Return the (x, y) coordinate for the center point of the cell that contains the specified text.  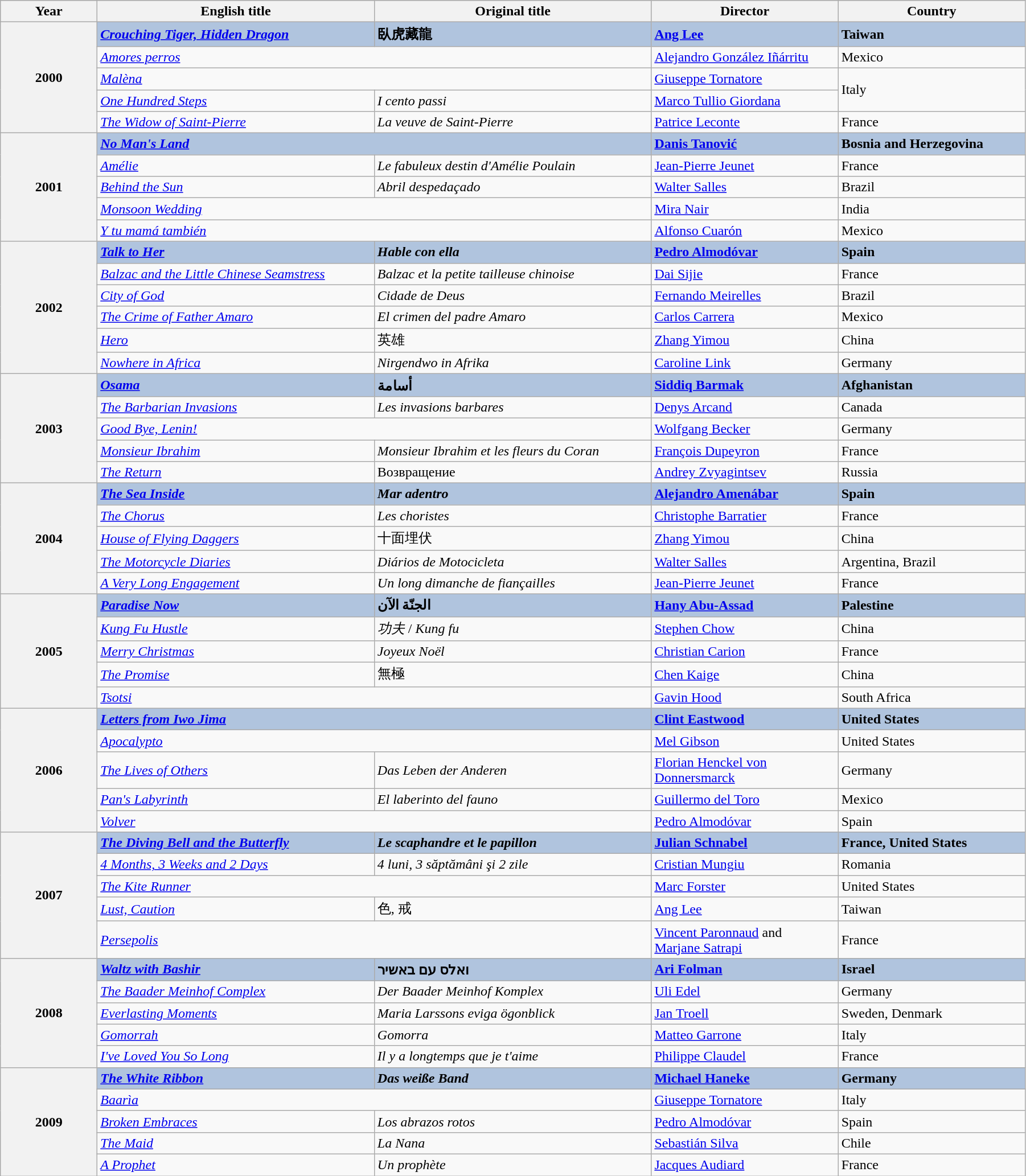
Das Leben der Anderen (512, 770)
Paradise Now (236, 605)
Hable con ella (512, 252)
Das weiße Band (512, 1078)
2000 (49, 77)
Behind the Sun (236, 187)
House of Flying Daggers (236, 538)
Marco Tullio Giordana (745, 101)
Un prophète (512, 1165)
Bosnia and Herzegovina (931, 144)
Mira Nair (745, 209)
Clint Eastwood (745, 719)
2007 (49, 895)
Dai Sijie (745, 274)
I've Loved You So Long (236, 1056)
功夫 / Kung fu (512, 628)
Andrey Zvyagintsev (745, 472)
Wolfgang Becker (745, 429)
Les choristes (512, 516)
The Sea Inside (236, 494)
ואלס עם באשיר (512, 969)
Mel Gibson (745, 741)
Letters from Iwo Jima (375, 719)
الجنّة الآن (512, 605)
4 Months, 3 Weeks and 2 Days (236, 865)
Hero (236, 340)
Sebastián Silva (745, 1143)
色, 戒 (512, 910)
Good Bye, Lenin! (375, 429)
The Maid (236, 1143)
Philippe Claudel (745, 1056)
Fernando Meirelles (745, 295)
Uli Edel (745, 992)
Country (931, 11)
Michael Haneke (745, 1078)
Alejandro Amenábar (745, 494)
The White Ribbon (236, 1078)
無極 (512, 675)
The Motorcycle Diaries (236, 561)
The Widow of Saint-Pierre (236, 122)
Guillermo del Toro (745, 799)
Monsieur Ibrahim (236, 450)
Amélie (236, 166)
Everlasting Moments (236, 1013)
La veuve de Saint-Pierre (512, 122)
Chen Kaige (745, 675)
Возвращение (512, 472)
Monsoon Wedding (375, 209)
English title (236, 11)
The Crime of Father Amaro (236, 317)
Abril despedaçado (512, 187)
2006 (49, 770)
The Lives of Others (236, 770)
Balzac and the Little Chinese Seamstress (236, 274)
The Diving Bell and the Butterfly (236, 843)
Maria Larssons eviga ögonblick (512, 1013)
2005 (49, 651)
Christophe Barratier (745, 516)
Carlos Carrera (745, 317)
El laberinto del fauno (512, 799)
2002 (49, 307)
France, United States (931, 843)
Mar adentro (512, 494)
Director (745, 11)
Broken Embraces (236, 1121)
Volver (375, 821)
Les invasions barbares (512, 407)
Il y a longtemps que je t'aime (512, 1056)
The Kite Runner (375, 886)
Malèna (375, 79)
Cristian Mungiu (745, 865)
Y tu mamá también (375, 231)
Russia (931, 472)
Christian Carion (745, 652)
I cento passi (512, 101)
Merry Christmas (236, 652)
The Promise (236, 675)
Danis Tanović (745, 144)
Vincent Paronnaud and Marjane Satrapi (745, 939)
2009 (49, 1121)
Year (49, 11)
La Nana (512, 1143)
Amores perros (375, 57)
Un long dimanche de fiançailles (512, 583)
臥虎藏龍 (512, 34)
Hany Abu-Assad (745, 605)
Waltz with Bashir (236, 969)
Canada (931, 407)
Jan Troell (745, 1013)
India (931, 209)
Gavin Hood (745, 697)
Romania (931, 865)
Baarìa (375, 1100)
The Barbarian Invasions (236, 407)
Alfonso Cuarón (745, 231)
Joyeux Noël (512, 652)
Argentina, Brazil (931, 561)
Nirgendwo in Afrika (512, 363)
One Hundred Steps (236, 101)
2001 (49, 187)
Der Baader Meinhof Komplex (512, 992)
十面埋伏 (512, 538)
Patrice Leconte (745, 122)
Tsotsi (375, 697)
Monsieur Ibrahim et les fleurs du Coran (512, 450)
Denys Arcand (745, 407)
Palestine (931, 605)
Israel (931, 969)
The Return (236, 472)
A Very Long Engagement (236, 583)
Nowhere in Africa (236, 363)
Balzac et la petite tailleuse chinoise (512, 274)
South Africa (931, 697)
Jacques Audiard (745, 1165)
英雄 (512, 340)
Crouching Tiger, Hidden Dragon (236, 34)
Alejandro González Iñárritu (745, 57)
Julian Schnabel (745, 843)
Persepolis (375, 939)
Le fabuleux destin d'Amélie Poulain (512, 166)
2003 (49, 429)
Diários de Motocicleta (512, 561)
Pan's Labyrinth (236, 799)
Apocalypto (375, 741)
Gomorra (512, 1035)
Marc Forster (745, 886)
2008 (49, 1013)
Afghanistan (931, 385)
No Man's Land (375, 144)
Chile (931, 1143)
Caroline Link (745, 363)
Cidade de Deus (512, 295)
Kung Fu Hustle (236, 628)
Gomorrah (236, 1035)
Osama (236, 385)
City of God (236, 295)
François Dupeyron (745, 450)
The Baader Meinhof Complex (236, 992)
Ari Folman (745, 969)
A Prophet (236, 1165)
El crimen del padre Amaro (512, 317)
Florian Henckel von Donnersmarck (745, 770)
Sweden, Denmark (931, 1013)
Lust, Caution (236, 910)
Matteo Garrone (745, 1035)
أسامة (512, 385)
4 luni, 3 săptămâni şi 2 zile (512, 865)
Stephen Chow (745, 628)
2004 (49, 538)
Talk to Her (236, 252)
The Chorus (236, 516)
Original title (512, 11)
Los abrazos rotos (512, 1121)
Le scaphandre et le papillon (512, 843)
Siddiq Barmak (745, 385)
